Determine the (X, Y) coordinate at the center of the cell enclosing the given text.  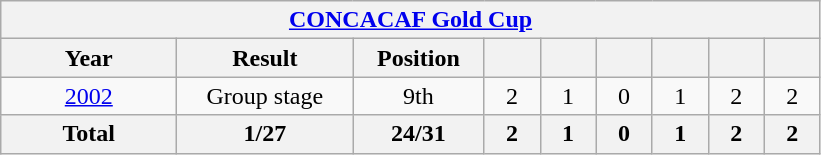
1/27 (265, 134)
CONCACAF Gold Cup (411, 20)
9th (418, 96)
2002 (89, 96)
Group stage (265, 96)
24/31 (418, 134)
Total (89, 134)
Result (265, 58)
Year (89, 58)
Position (418, 58)
